Return the [X, Y] coordinate for the center point of the cell that contains the specified text.  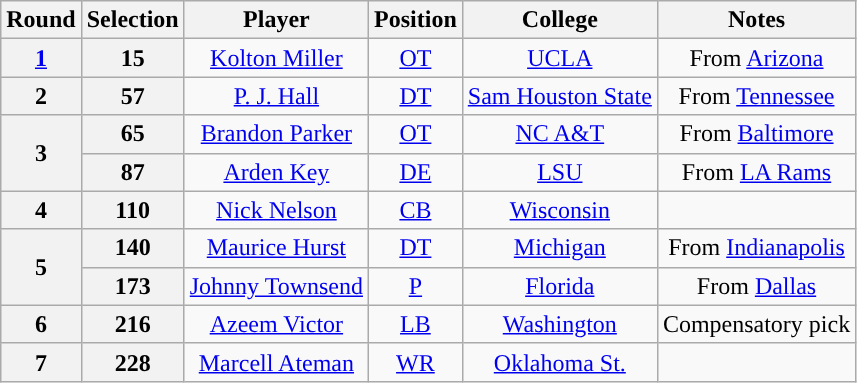
Florida [560, 286]
Nick Nelson [276, 210]
Oklahoma St. [560, 362]
6 [41, 324]
From Indianapolis [756, 248]
Notes [756, 20]
1 [41, 58]
P. J. Hall [276, 96]
15 [132, 58]
Position [416, 20]
Johnny Townsend [276, 286]
From Dallas [756, 286]
UCLA [560, 58]
Maurice Hurst [276, 248]
Round [41, 20]
57 [132, 96]
3 [41, 153]
LSU [560, 172]
87 [132, 172]
2 [41, 96]
Kolton Miller [276, 58]
Brandon Parker [276, 134]
Michigan [560, 248]
228 [132, 362]
216 [132, 324]
DE [416, 172]
Marcell Ateman [276, 362]
110 [132, 210]
173 [132, 286]
From Tennessee [756, 96]
Wisconsin [560, 210]
Azeem Victor [276, 324]
P [416, 286]
From Baltimore [756, 134]
Arden Key [276, 172]
Compensatory pick [756, 324]
Selection [132, 20]
NC A&T [560, 134]
College [560, 20]
From LA Rams [756, 172]
CB [416, 210]
WR [416, 362]
LB [416, 324]
140 [132, 248]
Washington [560, 324]
From Arizona [756, 58]
Sam Houston State [560, 96]
65 [132, 134]
5 [41, 267]
Player [276, 20]
7 [41, 362]
4 [41, 210]
